Pinpoint the cell where the given text exists, returning its [x, y] midpoint coordinate. 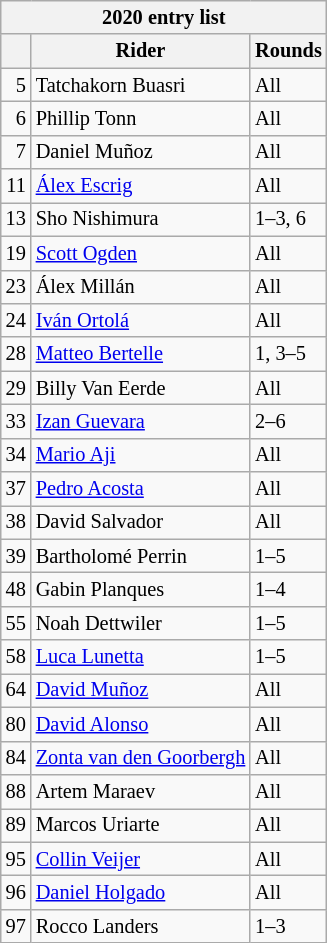
Matteo Bertelle [140, 354]
89 [16, 825]
2020 entry list [164, 17]
Mario Aji [140, 455]
Rider [140, 51]
96 [16, 892]
Gabin Planques [140, 589]
Iván Ortolá [140, 320]
64 [16, 690]
Billy Van Eerde [140, 388]
97 [16, 926]
34 [16, 455]
5 [16, 85]
39 [16, 556]
29 [16, 388]
6 [16, 118]
Bartholomé Perrin [140, 556]
Zonta van den Goorbergh [140, 758]
1–4 [288, 589]
11 [16, 186]
David Muñoz [140, 690]
Álex Millán [140, 287]
Daniel Holgado [140, 892]
13 [16, 219]
David Salvador [140, 522]
88 [16, 791]
23 [16, 287]
Tatchakorn Buasri [140, 85]
David Alonso [140, 724]
Phillip Tonn [140, 118]
Izan Guevara [140, 421]
Daniel Muñoz [140, 152]
1–3, 6 [288, 219]
Scott Ogden [140, 253]
38 [16, 522]
24 [16, 320]
Collin Veijer [140, 859]
95 [16, 859]
37 [16, 489]
19 [16, 253]
55 [16, 623]
80 [16, 724]
Pedro Acosta [140, 489]
2–6 [288, 421]
48 [16, 589]
Álex Escrig [140, 186]
84 [16, 758]
Artem Maraev [140, 791]
Luca Lunetta [140, 657]
58 [16, 657]
Sho Nishimura [140, 219]
Rounds [288, 51]
Noah Dettwiler [140, 623]
1, 3–5 [288, 354]
28 [16, 354]
33 [16, 421]
1–3 [288, 926]
Marcos Uriarte [140, 825]
Rocco Landers [140, 926]
7 [16, 152]
